Return the (X, Y) coordinate for the center point of the cell that contains the specified text.  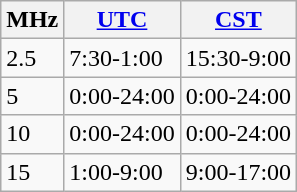
9:00-17:00 (238, 172)
CST (238, 20)
MHz (32, 20)
UTC (122, 20)
1:00-9:00 (122, 172)
15:30-9:00 (238, 58)
2.5 (32, 58)
10 (32, 134)
5 (32, 96)
15 (32, 172)
7:30-1:00 (122, 58)
